Find where the given text appears and provide that cell's center as (X, Y) coordinate. 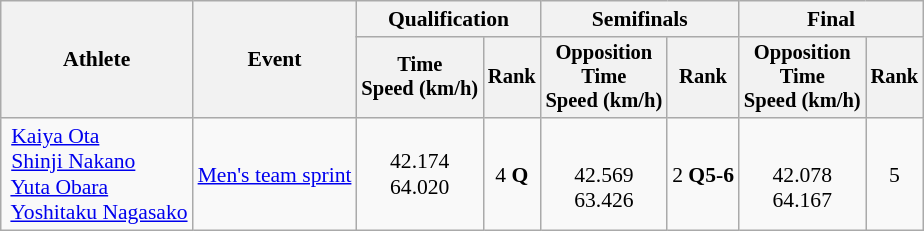
42.56963.426 (604, 174)
Qualification (448, 19)
42.07864.167 (802, 174)
Semifinals (640, 19)
Final (831, 19)
Men's team sprint (275, 174)
Kaiya Ota Shinji Nakano Yuta Obara Yoshitaku Nagasako (97, 174)
TimeSpeed (km/h) (420, 78)
5 (895, 174)
2 Q5-6 (703, 174)
Athlete (97, 60)
4 Q (512, 174)
42.17464.020 (420, 174)
Event (275, 60)
